Determine the [x, y] coordinate at the center of the cell enclosing the given text.  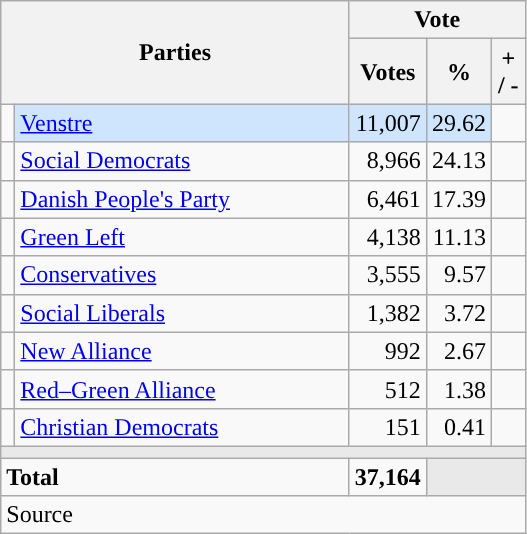
9.57 [458, 275]
Red–Green Alliance [182, 389]
Christian Democrats [182, 427]
17.39 [458, 199]
+ / - [508, 72]
Social Liberals [182, 313]
0.41 [458, 427]
Conservatives [182, 275]
11,007 [388, 123]
29.62 [458, 123]
6,461 [388, 199]
Source [263, 515]
Green Left [182, 237]
% [458, 72]
New Alliance [182, 351]
Danish People's Party [182, 199]
2.67 [458, 351]
1.38 [458, 389]
4,138 [388, 237]
151 [388, 427]
992 [388, 351]
3.72 [458, 313]
37,164 [388, 477]
512 [388, 389]
Vote [437, 20]
Social Democrats [182, 161]
Votes [388, 72]
Venstre [182, 123]
11.13 [458, 237]
1,382 [388, 313]
24.13 [458, 161]
8,966 [388, 161]
Parties [176, 52]
3,555 [388, 275]
Total [176, 477]
